Locate the cell with the specified text and output its [x, y] center coordinate. 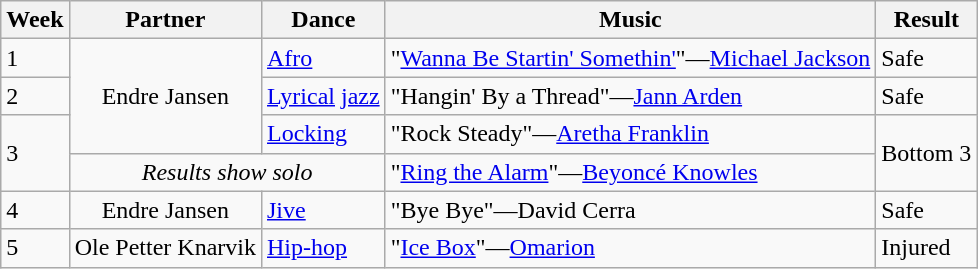
3 [35, 153]
Ole Petter Knarvik [165, 248]
Lyrical jazz [323, 96]
4 [35, 210]
2 [35, 96]
5 [35, 248]
Result [926, 20]
"Ring the Alarm"—Beyoncé Knowles [630, 172]
Results show solo [227, 172]
"Ice Box"—Omarion [630, 248]
Week [35, 20]
"Hangin' By a Thread"—Jann Arden [630, 96]
Locking [323, 134]
"Wanna Be Startin' Somethin'"—Michael Jackson [630, 58]
Music [630, 20]
"Bye Bye"—David Cerra [630, 210]
Hip-hop [323, 248]
Injured [926, 248]
Afro [323, 58]
Dance [323, 20]
Partner [165, 20]
Bottom 3 [926, 153]
"Rock Steady"—Aretha Franklin [630, 134]
Jive [323, 210]
1 [35, 58]
